Capture the cell that displays the provided text and extract its (x, y) central coordinate. 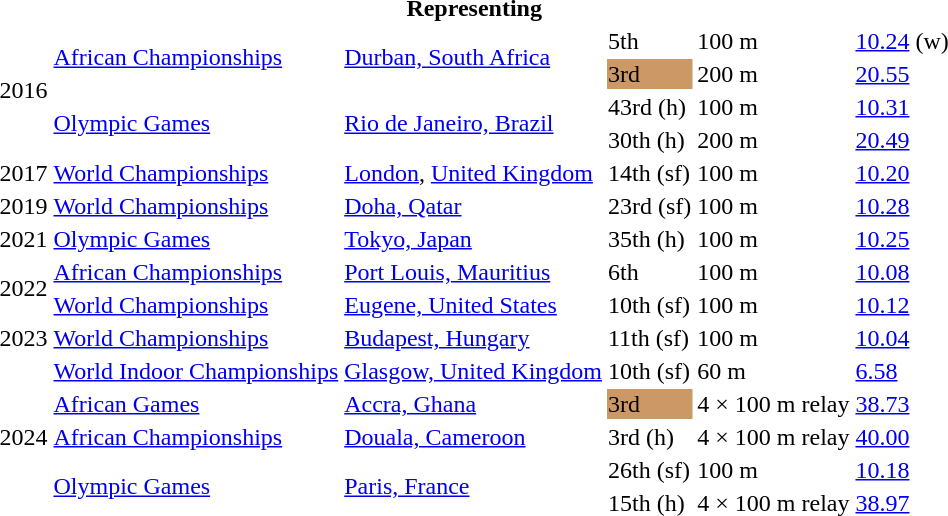
14th (sf) (649, 173)
Durban, South Africa (474, 58)
Accra, Ghana (474, 404)
Eugene, United States (474, 305)
World Indoor Championships (196, 371)
5th (649, 41)
11th (sf) (649, 338)
African Games (196, 404)
23rd (sf) (649, 206)
Tokyo, Japan (474, 239)
Glasgow, United Kingdom (474, 371)
43rd (h) (649, 107)
Budapest, Hungary (474, 338)
Rio de Janeiro, Brazil (474, 124)
Port Louis, Mauritius (474, 272)
60 m (774, 371)
6th (649, 272)
3rd (h) (649, 437)
Doha, Qatar (474, 206)
35th (h) (649, 239)
Douala, Cameroon (474, 437)
London, United Kingdom (474, 173)
30th (h) (649, 140)
26th (sf) (649, 470)
